Capture the cell that displays the provided text and extract its [X, Y] central coordinate. 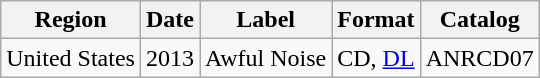
2013 [170, 58]
ANRCD07 [480, 58]
CD, DL [376, 58]
Awful Noise [266, 58]
Label [266, 20]
United States [71, 58]
Region [71, 20]
Format [376, 20]
Catalog [480, 20]
Date [170, 20]
